From the cell containing the given text, extract its center point as (X, Y) coordinate. 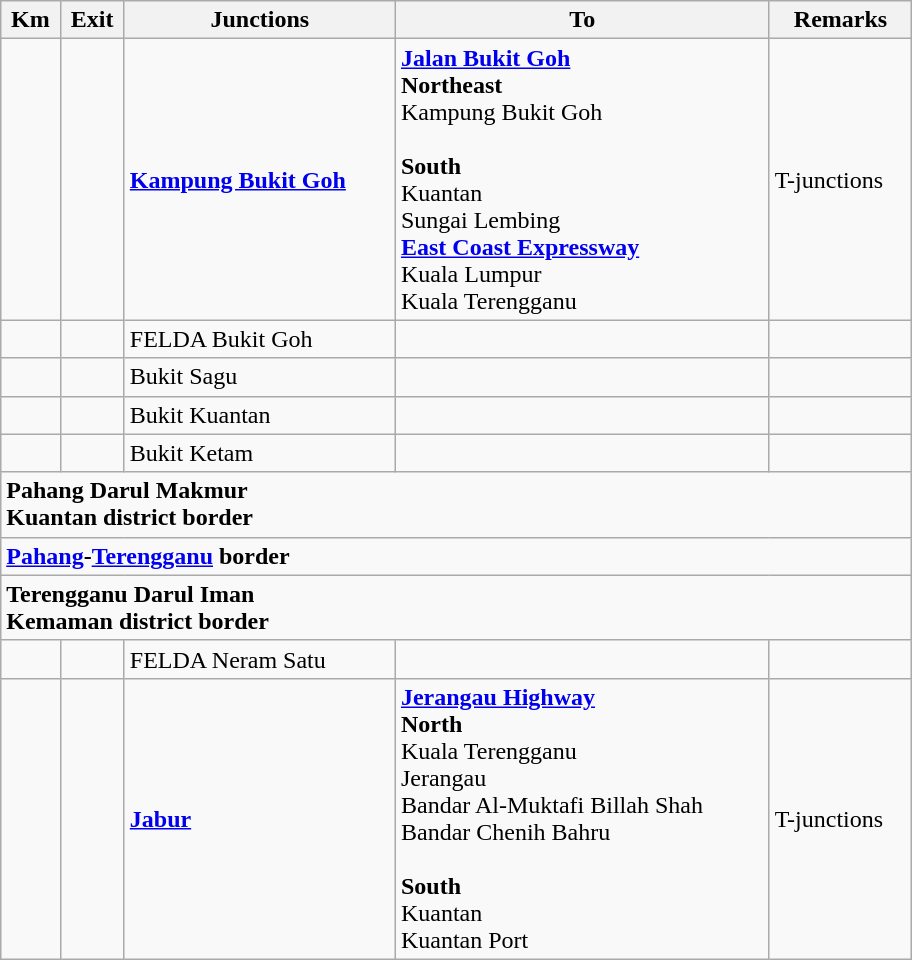
Pahang-Terengganu border (456, 556)
Bukit Kuantan (260, 415)
FELDA Neram Satu (260, 659)
Jabur (260, 818)
Remarks (840, 20)
Kampung Bukit Goh (260, 180)
Junctions (260, 20)
Bukit Sagu (260, 377)
FELDA Bukit Goh (260, 339)
Exit (92, 20)
Terengganu Darul ImanKemaman district border (456, 608)
Km (30, 20)
Bukit Ketam (260, 453)
Pahang Darul MakmurKuantan district border (456, 504)
Jerangau HighwayNorthKuala TerengganuJerangauBandar Al-Muktafi Billah ShahBandar Chenih BahruSouthKuantanKuantan Port (582, 818)
Jalan Bukit GohNortheastKampung Bukit GohSouthKuantanSungai Lembing East Coast ExpresswayKuala LumpurKuala Terengganu (582, 180)
To (582, 20)
